Determine the [X, Y] coordinate at the center of the cell enclosing the given text.  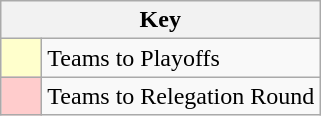
Key [160, 20]
Teams to Relegation Round [181, 96]
Teams to Playoffs [181, 58]
